Return the (X, Y) coordinate for the center point of the cell that contains the specified text.  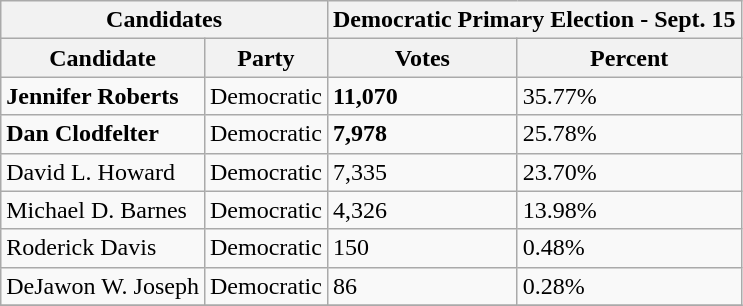
Votes (422, 58)
11,070 (422, 96)
7,978 (422, 134)
Roderick Davis (103, 248)
Percent (629, 58)
Candidate (103, 58)
86 (422, 286)
150 (422, 248)
4,326 (422, 210)
Jennifer Roberts (103, 96)
7,335 (422, 172)
35.77% (629, 96)
DeJawon W. Joseph (103, 286)
0.28% (629, 286)
Democratic Primary Election - Sept. 15 (534, 20)
13.98% (629, 210)
0.48% (629, 248)
Candidates (164, 20)
Dan Clodfelter (103, 134)
Michael D. Barnes (103, 210)
David L. Howard (103, 172)
25.78% (629, 134)
23.70% (629, 172)
Party (266, 58)
